Scan for the cell matching the given text and deliver its [X, Y] coordinate at center. 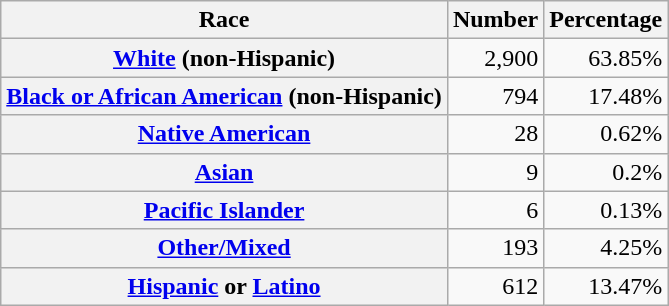
794 [495, 96]
Race [224, 20]
193 [495, 248]
13.47% [606, 286]
0.62% [606, 134]
17.48% [606, 96]
0.2% [606, 172]
Asian [224, 172]
Pacific Islander [224, 210]
63.85% [606, 58]
Number [495, 20]
White (non-Hispanic) [224, 58]
4.25% [606, 248]
9 [495, 172]
Native American [224, 134]
2,900 [495, 58]
Black or African American (non-Hispanic) [224, 96]
612 [495, 286]
0.13% [606, 210]
6 [495, 210]
28 [495, 134]
Percentage [606, 20]
Other/Mixed [224, 248]
Hispanic or Latino [224, 286]
